From the cell containing the given text, extract its center point as (X, Y) coordinate. 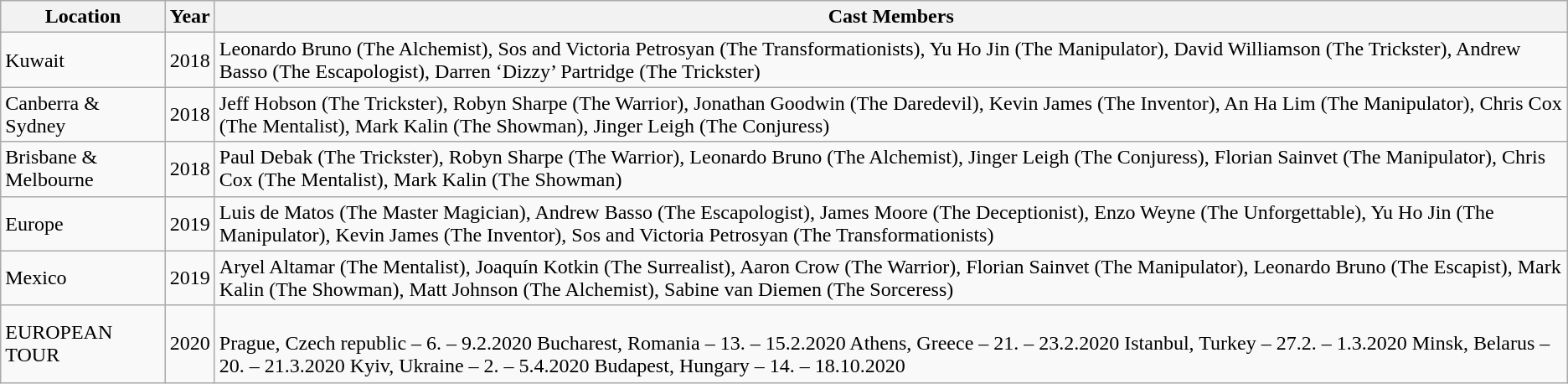
Mexico (83, 278)
2020 (189, 344)
Kuwait (83, 60)
Cast Members (891, 17)
EUROPEAN TOUR (83, 344)
Location (83, 17)
Canberra & Sydney (83, 114)
Year (189, 17)
Europe (83, 223)
Brisbane & Melbourne (83, 169)
